Scan for the cell matching the given text and deliver its [X, Y] coordinate at center. 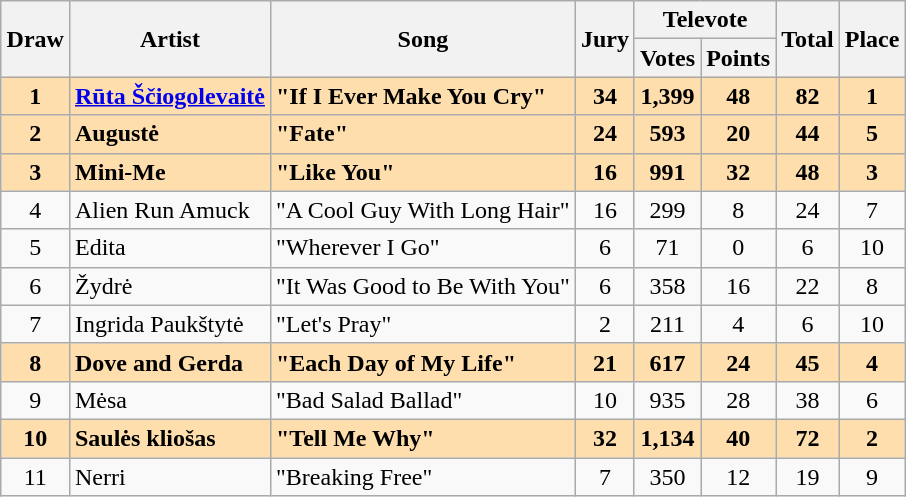
"A Cool Guy With Long Hair" [422, 210]
34 [604, 96]
Votes [667, 58]
Alien Run Amuck [170, 210]
12 [738, 477]
Total [808, 39]
45 [808, 362]
Žydrė [170, 286]
"Like You" [422, 172]
21 [604, 362]
1,399 [667, 96]
44 [808, 134]
991 [667, 172]
"Each Day of My Life" [422, 362]
28 [738, 400]
Nerri [170, 477]
358 [667, 286]
"If I Ever Make You Cry" [422, 96]
"Tell Me Why" [422, 438]
593 [667, 134]
211 [667, 324]
20 [738, 134]
"Breaking Free" [422, 477]
"It Was Good to Be With You" [422, 286]
Mėsa [170, 400]
19 [808, 477]
40 [738, 438]
22 [808, 286]
Ingrida Paukštytė [170, 324]
Place [872, 39]
Saulės kliošas [170, 438]
82 [808, 96]
"Fate" [422, 134]
935 [667, 400]
Artist [170, 39]
72 [808, 438]
"Wherever I Go" [422, 248]
38 [808, 400]
11 [35, 477]
1,134 [667, 438]
Televote [704, 20]
"Let's Pray" [422, 324]
Points [738, 58]
299 [667, 210]
350 [667, 477]
Dove and Gerda [170, 362]
Song [422, 39]
Draw [35, 39]
71 [667, 248]
0 [738, 248]
Rūta Ščiogolevaitė [170, 96]
617 [667, 362]
Jury [604, 39]
Edita [170, 248]
Mini-Me [170, 172]
"Bad Salad Ballad" [422, 400]
Augustė [170, 134]
